Locate the cell with the specified text and output its (X, Y) center coordinate. 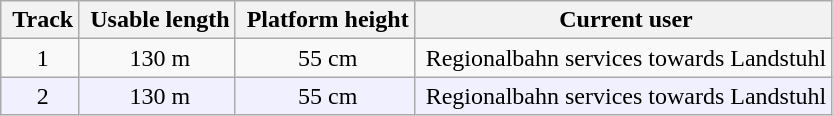
1 (40, 58)
2 (40, 96)
Track (40, 20)
Usable length (157, 20)
Platform height (324, 20)
Current user (623, 20)
